From the cell containing the given text, extract its center point as [X, Y] coordinate. 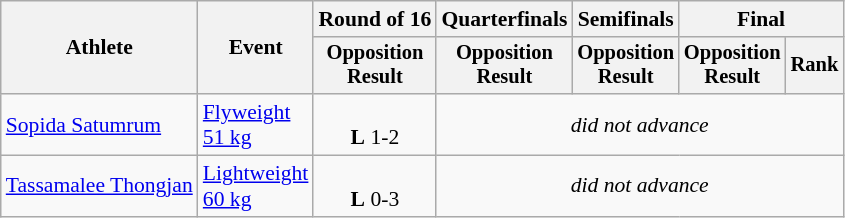
Event [256, 48]
Sopida Satumrum [100, 124]
Rank [815, 66]
Lightweight 60 kg [256, 186]
Athlete [100, 48]
Final [761, 19]
Round of 16 [374, 19]
Flyweight 51 kg [256, 124]
Tassamalee Thongjan [100, 186]
L 0-3 [374, 186]
Semifinals [626, 19]
L 1-2 [374, 124]
Quarterfinals [504, 19]
